Extract the [x, y] coordinate from the center of the cell holding the provided text.  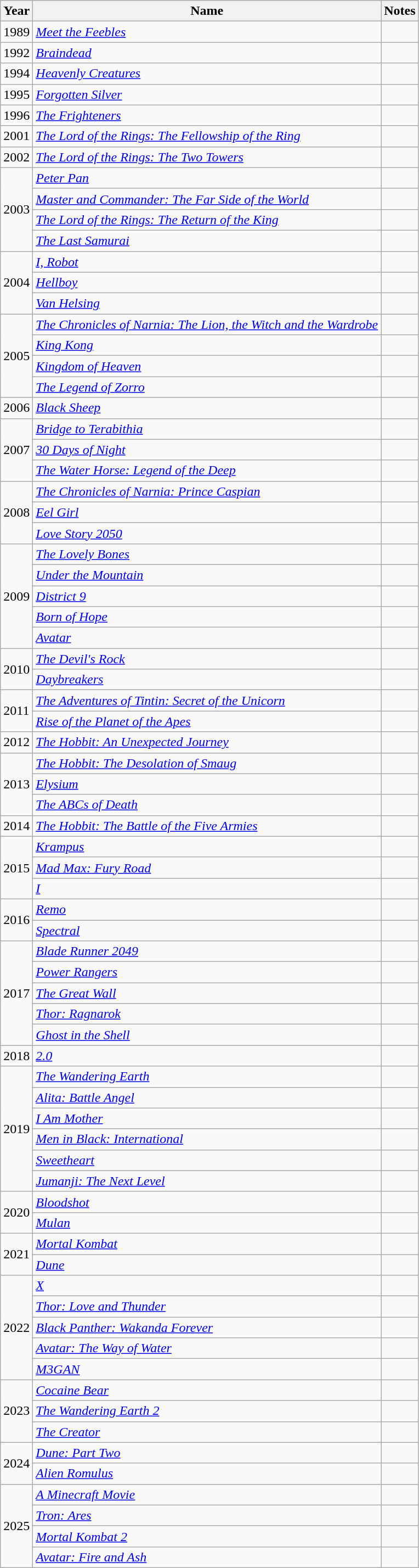
2018 [16, 1056]
Mad Max: Fury Road [207, 867]
The Lovely Bones [207, 554]
I [207, 888]
2005 [16, 356]
Born of Hope [207, 617]
Bloodshot [207, 1202]
Master and Commander: The Far Side of the World [207, 199]
2016 [16, 920]
2022 [16, 1328]
Jumanji: The Next Level [207, 1181]
Hellboy [207, 283]
Avatar: Fire and Ash [207, 1557]
The Legend of Zorro [207, 387]
2007 [16, 450]
Daybreakers [207, 680]
Spectral [207, 931]
2014 [16, 826]
1992 [16, 53]
Thor: Love and Thunder [207, 1307]
Bridge to Terabithia [207, 429]
Dune: Part Two [207, 1453]
Dune [207, 1264]
The Great Wall [207, 993]
1995 [16, 94]
The Last Samurai [207, 240]
The Frighteners [207, 115]
Black Sheep [207, 408]
Thor: Ragnarok [207, 1014]
Men in Black: International [207, 1139]
Van Helsing [207, 304]
Blade Runner 2049 [207, 951]
Avatar [207, 638]
The Wandering Earth [207, 1077]
I Am Mother [207, 1118]
The Lord of the Rings: The Return of the King [207, 220]
Love Story 2050 [207, 533]
Mortal Kombat [207, 1244]
Mulan [207, 1223]
Mortal Kombat 2 [207, 1536]
30 Days of Night [207, 450]
Elysium [207, 784]
Cocaine Bear [207, 1390]
2023 [16, 1411]
Peter Pan [207, 178]
A Minecraft Movie [207, 1494]
Name [207, 11]
Black Panther: Wakanda Forever [207, 1328]
Forgotten Silver [207, 94]
2009 [16, 596]
The Creator [207, 1432]
The Hobbit: The Battle of the Five Armies [207, 826]
King Kong [207, 345]
Braindead [207, 53]
The Devil's Rock [207, 659]
Ghost in the Shell [207, 1035]
2025 [16, 1526]
2003 [16, 209]
Notes [400, 11]
M3GAN [207, 1369]
The Chronicles of Narnia: The Lion, the Witch and the Wardrobe [207, 324]
2020 [16, 1212]
2008 [16, 512]
Eel Girl [207, 512]
2001 [16, 136]
The Lord of the Rings: The Fellowship of the Ring [207, 136]
The ABCs of Death [207, 805]
I, Robot [207, 262]
The Water Horse: Legend of the Deep [207, 471]
Sweetheart [207, 1160]
1996 [16, 115]
2021 [16, 1254]
2011 [16, 711]
Alita: Battle Angel [207, 1097]
Under the Mountain [207, 575]
District 9 [207, 596]
2.0 [207, 1056]
1989 [16, 32]
Rise of the Planet of the Apes [207, 721]
2024 [16, 1463]
The Hobbit: The Desolation of Smaug [207, 763]
The Wandering Earth 2 [207, 1411]
Power Rangers [207, 972]
Year [16, 11]
2013 [16, 784]
The Hobbit: An Unexpected Journey [207, 742]
Tron: Ares [207, 1515]
Remo [207, 909]
The Chronicles of Narnia: Prince Caspian [207, 491]
Kingdom of Heaven [207, 366]
Heavenly Creatures [207, 74]
2017 [16, 993]
2019 [16, 1129]
2015 [16, 867]
The Adventures of Tintin: Secret of the Unicorn [207, 701]
2006 [16, 408]
Meet the Feebles [207, 32]
1994 [16, 74]
X [207, 1286]
2004 [16, 283]
The Lord of the Rings: The Two Towers [207, 157]
Krampus [207, 847]
2002 [16, 157]
2010 [16, 669]
Alien Romulus [207, 1474]
Avatar: The Way of Water [207, 1348]
2012 [16, 742]
